Find where the given text appears and provide that cell's center as (x, y) coordinate. 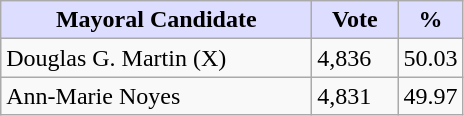
49.97 (430, 96)
Mayoral Candidate (156, 20)
4,831 (355, 96)
Ann-Marie Noyes (156, 96)
Vote (355, 20)
4,836 (355, 58)
% (430, 20)
Douglas G. Martin (X) (156, 58)
50.03 (430, 58)
